Scan for the cell matching the given text and deliver its [x, y] coordinate at center. 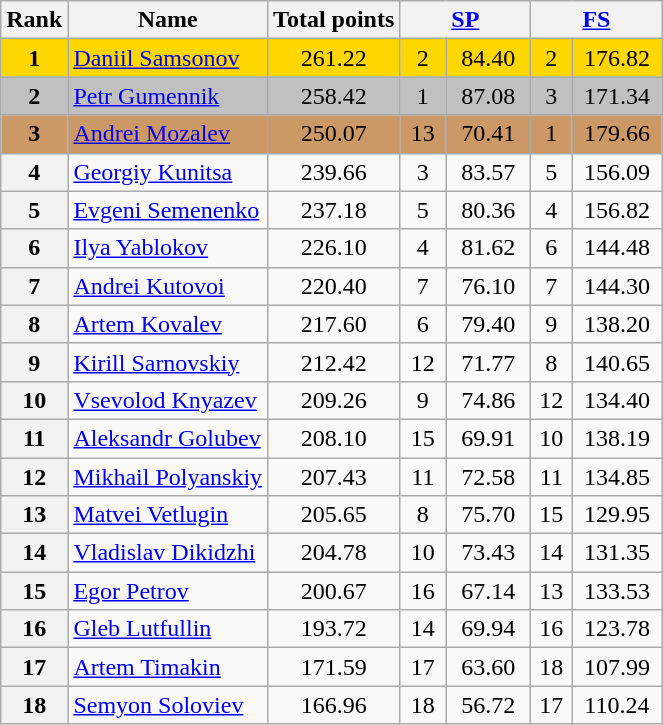
226.10 [334, 248]
258.42 [334, 96]
239.66 [334, 172]
107.99 [617, 667]
FS [596, 20]
171.34 [617, 96]
110.24 [617, 705]
83.57 [488, 172]
237.18 [334, 210]
156.82 [617, 210]
166.96 [334, 705]
81.62 [488, 248]
76.10 [488, 286]
123.78 [617, 629]
Ilya Yablokov [168, 248]
129.95 [617, 515]
Georgiy Kunitsa [168, 172]
Kirill Sarnovskiy [168, 362]
250.07 [334, 134]
Egor Petrov [168, 591]
Petr Gumennik [168, 96]
Name [168, 20]
204.78 [334, 553]
84.40 [488, 58]
212.42 [334, 362]
Andrei Kutovoi [168, 286]
67.14 [488, 591]
207.43 [334, 477]
70.41 [488, 134]
Evgeni Semenenko [168, 210]
Gleb Lutfullin [168, 629]
SP [466, 20]
63.60 [488, 667]
71.77 [488, 362]
Vladislav Dikidzhi [168, 553]
144.30 [617, 286]
Andrei Mozalev [168, 134]
Total points [334, 20]
134.40 [617, 400]
72.58 [488, 477]
208.10 [334, 438]
Aleksandr Golubev [168, 438]
79.40 [488, 324]
179.66 [617, 134]
131.35 [617, 553]
74.86 [488, 400]
Artem Kovalev [168, 324]
205.65 [334, 515]
176.82 [617, 58]
Rank [34, 20]
Semyon Soloviev [168, 705]
171.59 [334, 667]
Matvei Vetlugin [168, 515]
193.72 [334, 629]
Mikhail Polyanskiy [168, 477]
138.19 [617, 438]
Vsevolod Knyazev [168, 400]
217.60 [334, 324]
69.91 [488, 438]
87.08 [488, 96]
138.20 [617, 324]
56.72 [488, 705]
73.43 [488, 553]
Artem Timakin [168, 667]
261.22 [334, 58]
220.40 [334, 286]
134.85 [617, 477]
144.48 [617, 248]
Daniil Samsonov [168, 58]
80.36 [488, 210]
140.65 [617, 362]
200.67 [334, 591]
69.94 [488, 629]
75.70 [488, 515]
209.26 [334, 400]
133.53 [617, 591]
156.09 [617, 172]
